Find where the given text appears and provide that cell's center as [X, Y] coordinate. 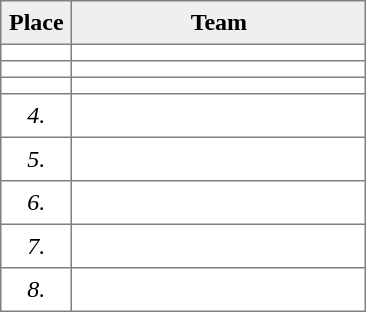
5. [36, 159]
7. [36, 246]
6. [36, 203]
4. [36, 116]
8. [36, 290]
Place [36, 23]
Team [219, 23]
